Return [X, Y] of the center of cell containing provided text 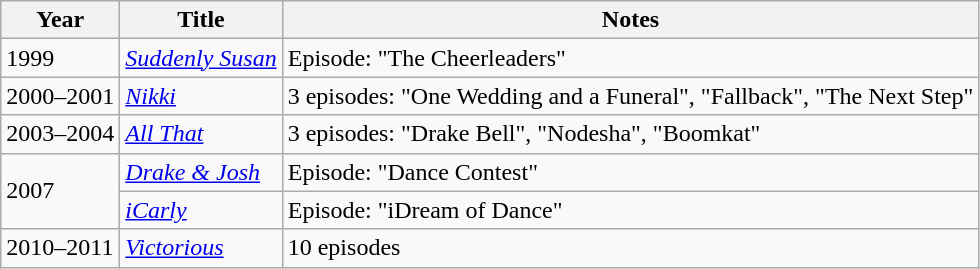
10 episodes [630, 248]
3 episodes: "Drake Bell", "Nodesha", "Boomkat" [630, 134]
2007 [60, 191]
2010–2011 [60, 248]
Drake & Josh [201, 172]
Episode: "Dance Contest" [630, 172]
iCarly [201, 210]
Suddenly Susan [201, 58]
Episode: "iDream of Dance" [630, 210]
2000–2001 [60, 96]
1999 [60, 58]
Victorious [201, 248]
2003–2004 [60, 134]
Notes [630, 20]
Title [201, 20]
Year [60, 20]
All That [201, 134]
Episode: "The Cheerleaders" [630, 58]
Nikki [201, 96]
3 episodes: "One Wedding and a Funeral", "Fallback", "The Next Step" [630, 96]
